Extract the (x, y) coordinate from the center of the cell holding the provided text.  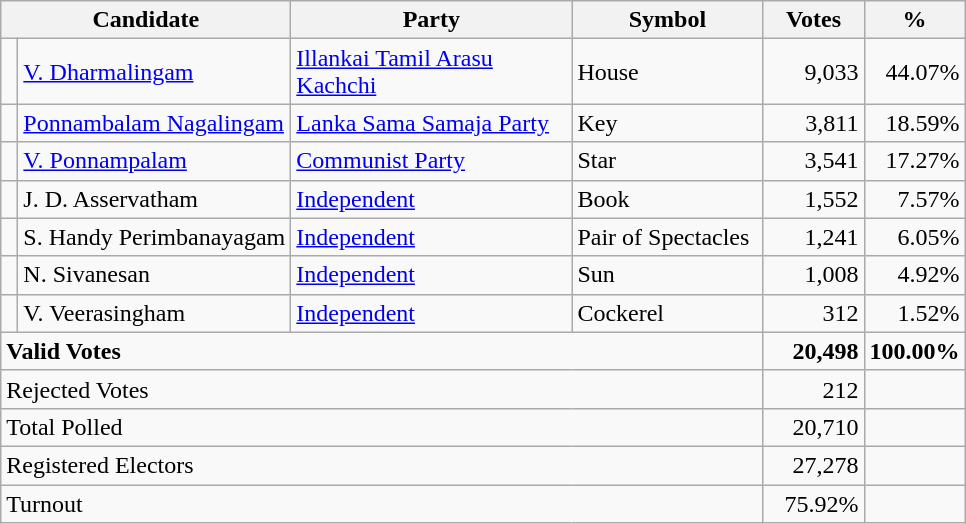
Lanka Sama Samaja Party (432, 123)
Sun (668, 275)
J. D. Asservatham (154, 199)
1,008 (814, 275)
6.05% (914, 237)
3,541 (814, 161)
7.57% (914, 199)
Cockerel (668, 313)
100.00% (914, 351)
Votes (814, 20)
Book (668, 199)
V. Ponnampalam (154, 161)
Ponnambalam Nagalingam (154, 123)
V. Dharmalingam (154, 72)
Total Polled (382, 427)
Star (668, 161)
Candidate (146, 20)
Illankai Tamil Arasu Kachchi (432, 72)
4.92% (914, 275)
% (914, 20)
1,241 (814, 237)
S. Handy Perimbanayagam (154, 237)
Registered Electors (382, 465)
Communist Party (432, 161)
27,278 (814, 465)
1.52% (914, 313)
Symbol (668, 20)
75.92% (814, 503)
20,710 (814, 427)
212 (814, 389)
20,498 (814, 351)
44.07% (914, 72)
Valid Votes (382, 351)
3,811 (814, 123)
9,033 (814, 72)
N. Sivanesan (154, 275)
Turnout (382, 503)
Key (668, 123)
1,552 (814, 199)
House (668, 72)
17.27% (914, 161)
Party (432, 20)
312 (814, 313)
Rejected Votes (382, 389)
Pair of Spectacles (668, 237)
18.59% (914, 123)
V. Veerasingham (154, 313)
